Determine the (x, y) coordinate at the center of the cell enclosing the given text.  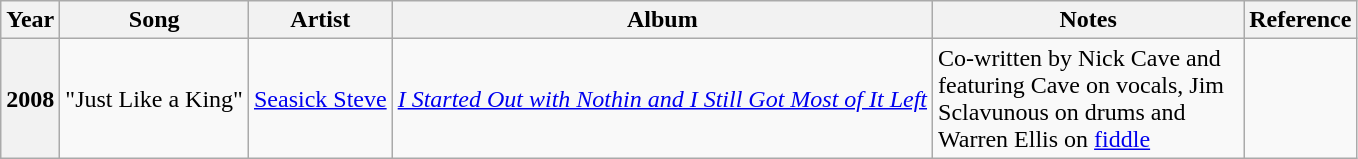
Song (154, 20)
Reference (1300, 20)
Seasick Steve (320, 98)
Year (30, 20)
Notes (1088, 20)
I Started Out with Nothin and I Still Got Most of It Left (662, 98)
Album (662, 20)
Artist (320, 20)
2008 (30, 98)
"Just Like a King" (154, 98)
Co-written by Nick Cave and featuring Cave on vocals, Jim Sclavunous on drums and Warren Ellis on fiddle (1088, 98)
